Pinpoint the cell where the given text exists, returning its [X, Y] midpoint coordinate. 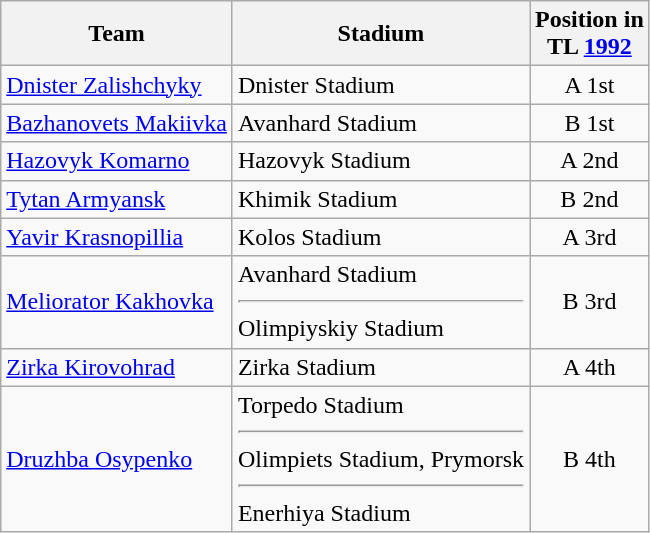
Dnister Zalishchyky [117, 85]
Hazovyk Komarno [117, 161]
B 3rd [590, 302]
B 4th [590, 459]
Bazhanovets Makiivka [117, 123]
Hazovyk Stadium [380, 161]
Stadium [380, 34]
Druzhba Osypenko [117, 459]
Zirka Kirovohrad [117, 367]
Meliorator Kakhovka [117, 302]
Kolos Stadium [380, 237]
Zirka Stadium [380, 367]
Yavir Krasnopillia [117, 237]
Tytan Armyansk [117, 199]
Khimik Stadium [380, 199]
B 2nd [590, 199]
Torpedo StadiumOlimpiets Stadium, PrymorskEnerhiya Stadium [380, 459]
Avanhard StadiumOlimpiyskiy Stadium [380, 302]
A 4th [590, 367]
Dnister Stadium [380, 85]
Team [117, 34]
A 2nd [590, 161]
Avanhard Stadium [380, 123]
Position inTL 1992 [590, 34]
A 1st [590, 85]
A 3rd [590, 237]
B 1st [590, 123]
